Return the (x, y) coordinate for the center point of the cell that contains the specified text.  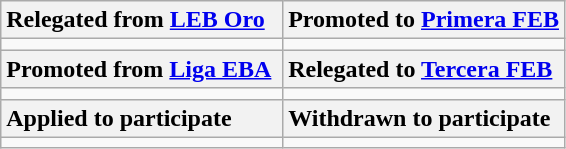
Relegated to Tercera FEB (424, 69)
Promoted from Liga EBA (142, 69)
Promoted to Primera FEB (424, 20)
Relegated from LEB Oro (142, 20)
Withdrawn to participate (424, 118)
Applied to participate (142, 118)
